Provide the [x, y] coordinate of the cell's center where the given text is located.  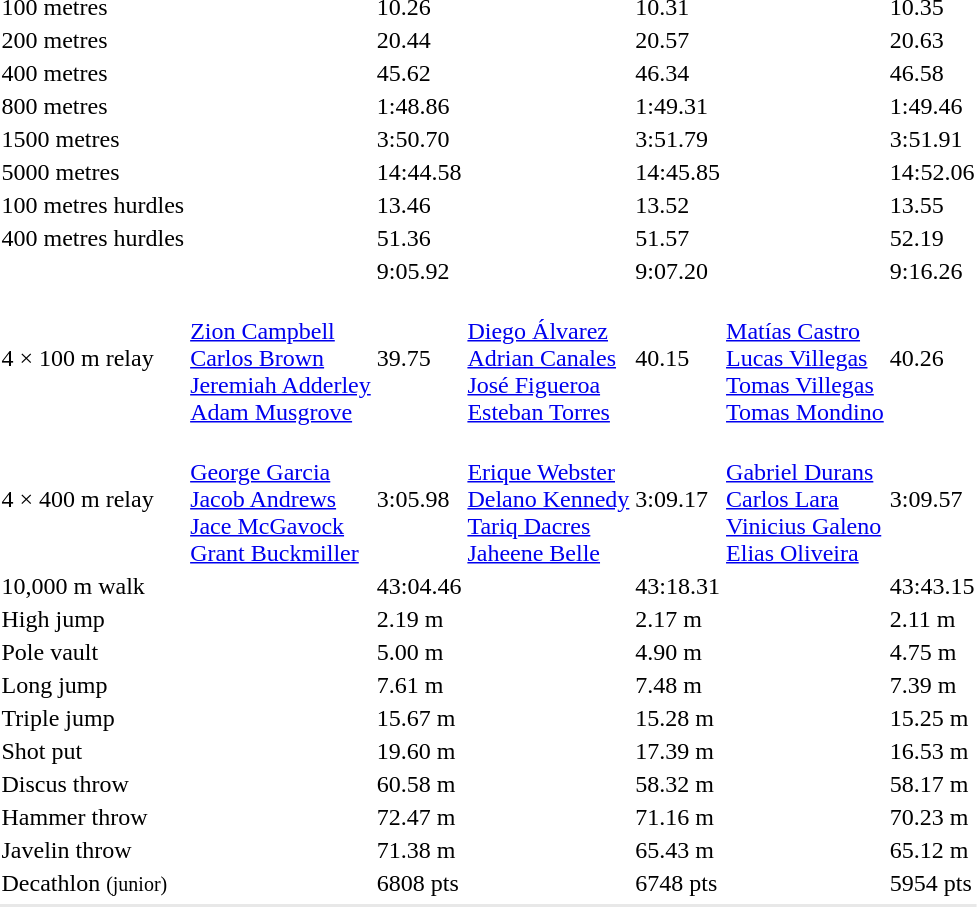
7.48 m [678, 685]
43:04.46 [419, 586]
65.12 m [932, 850]
Shot put [93, 751]
George GarciaJacob AndrewsJace McGavockGrant Buckmiller [281, 499]
14:45.85 [678, 172]
51.57 [678, 238]
4 × 100 m relay [93, 358]
5.00 m [419, 652]
7.39 m [932, 685]
4.75 m [932, 652]
58.17 m [932, 784]
100 metres hurdles [93, 205]
2.11 m [932, 619]
3:50.70 [419, 139]
Triple jump [93, 718]
43:43.15 [932, 586]
46.58 [932, 73]
46.34 [678, 73]
Diego ÁlvarezAdrian CanalesJosé FigueroaEsteban Torres [548, 358]
14:52.06 [932, 172]
70.23 m [932, 817]
200 metres [93, 40]
52.19 [932, 238]
13.55 [932, 205]
4.90 m [678, 652]
6808 pts [419, 883]
1:49.31 [678, 106]
40.26 [932, 358]
High jump [93, 619]
71.38 m [419, 850]
72.47 m [419, 817]
3:51.91 [932, 139]
45.62 [419, 73]
Javelin throw [93, 850]
43:18.31 [678, 586]
7.61 m [419, 685]
1:48.86 [419, 106]
5954 pts [932, 883]
Erique WebsterDelano KennedyTariq DacresJaheene Belle [548, 499]
14:44.58 [419, 172]
2.19 m [419, 619]
15.28 m [678, 718]
800 metres [93, 106]
15.25 m [932, 718]
3:09.57 [932, 499]
400 metres hurdles [93, 238]
19.60 m [419, 751]
51.36 [419, 238]
9:05.92 [419, 271]
3:09.17 [678, 499]
39.75 [419, 358]
20.57 [678, 40]
Pole vault [93, 652]
Discus throw [93, 784]
9:16.26 [932, 271]
13.46 [419, 205]
Decathlon (junior) [93, 883]
1:49.46 [932, 106]
60.58 m [419, 784]
13.52 [678, 205]
400 metres [93, 73]
6748 pts [678, 883]
Matías CastroLucas VillegasTomas VillegasTomas Mondino [806, 358]
65.43 m [678, 850]
58.32 m [678, 784]
4 × 400 m relay [93, 499]
3:05.98 [419, 499]
1500 metres [93, 139]
Gabriel DuransCarlos LaraVinicius GalenoElias Oliveira [806, 499]
5000 metres [93, 172]
3:51.79 [678, 139]
10,000 m walk [93, 586]
Zion CampbellCarlos BrownJeremiah AdderleyAdam Musgrove [281, 358]
Hammer throw [93, 817]
15.67 m [419, 718]
20.63 [932, 40]
2.17 m [678, 619]
17.39 m [678, 751]
9:07.20 [678, 271]
16.53 m [932, 751]
71.16 m [678, 817]
20.44 [419, 40]
Long jump [93, 685]
40.15 [678, 358]
